Search for the cell housing the specified text and yield its [X, Y] center coordinate. 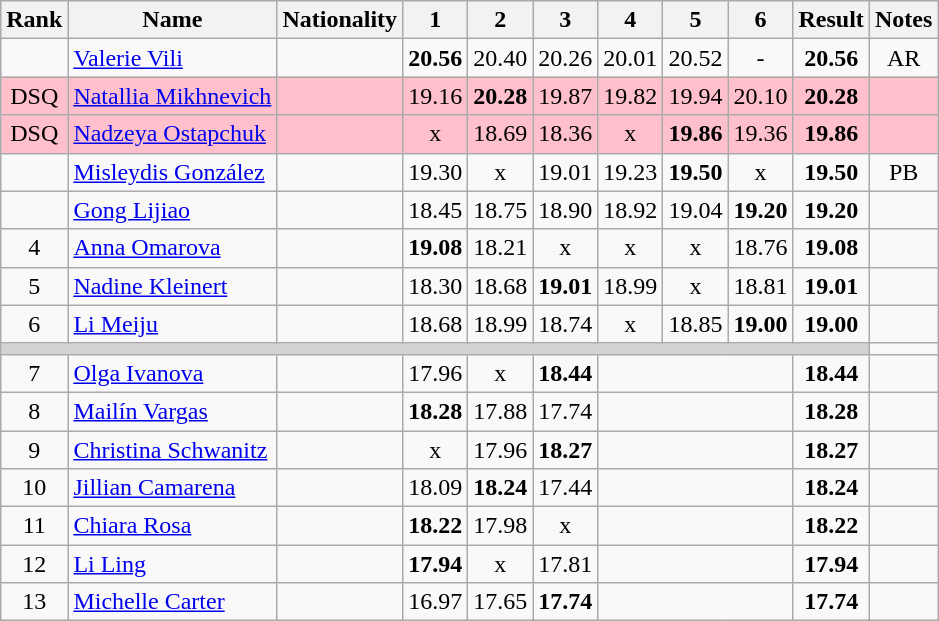
Mailín Vargas [172, 411]
18.90 [566, 210]
19.36 [760, 134]
1 [436, 20]
18.76 [760, 248]
Valerie Vili [172, 58]
20.52 [696, 58]
18.45 [436, 210]
Name [172, 20]
Misleydis González [172, 172]
7 [34, 373]
17.88 [500, 411]
11 [34, 526]
Nadine Kleinert [172, 286]
Gong Lijiao [172, 210]
9 [34, 449]
18.09 [436, 488]
17.98 [500, 526]
Jillian Camarena [172, 488]
20.26 [566, 58]
Rank [34, 20]
17.65 [500, 602]
Christina Schwanitz [172, 449]
Olga Ivanova [172, 373]
Natallia Mikhnevich [172, 96]
18.81 [760, 286]
20.10 [760, 96]
Li Ling [172, 564]
20.01 [630, 58]
3 [566, 20]
Notes [903, 20]
19.87 [566, 96]
10 [34, 488]
19.82 [630, 96]
18.69 [500, 134]
Michelle Carter [172, 602]
Chiara Rosa [172, 526]
18.74 [566, 324]
16.97 [436, 602]
18.92 [630, 210]
Nationality [340, 20]
13 [34, 602]
19.30 [436, 172]
Anna Omarova [172, 248]
19.04 [696, 210]
19.94 [696, 96]
18.30 [436, 286]
- [760, 58]
17.44 [566, 488]
18.36 [566, 134]
18.85 [696, 324]
Nadzeya Ostapchuk [172, 134]
2 [500, 20]
20.40 [500, 58]
18.21 [500, 248]
18.75 [500, 210]
Result [831, 20]
PB [903, 172]
Li Meiju [172, 324]
17.81 [566, 564]
19.16 [436, 96]
AR [903, 58]
12 [34, 564]
19.23 [630, 172]
8 [34, 411]
